Scan for the cell matching the given text and deliver its [x, y] coordinate at center. 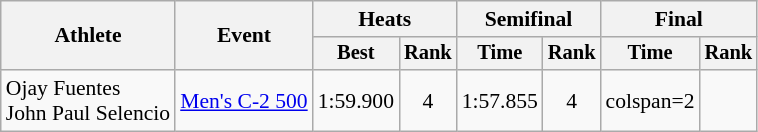
Best [356, 54]
1:57.855 [500, 100]
Men's C-2 500 [244, 100]
Ojay FuentesJohn Paul Selencio [88, 100]
Semifinal [529, 19]
1:59.900 [356, 100]
Athlete [88, 36]
colspan=2 [650, 100]
Heats [385, 19]
Final [678, 19]
Event [244, 36]
